Detect which cell encompasses the target text, then output its [x, y] center coordinate. 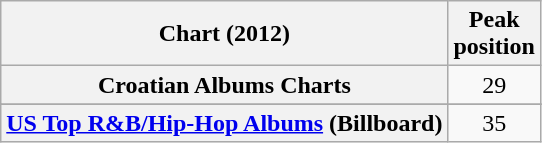
Peakposition [494, 34]
29 [494, 85]
Croatian Albums Charts [224, 85]
US Top R&B/Hip-Hop Albums (Billboard) [224, 123]
35 [494, 123]
Chart (2012) [224, 34]
